Return [X, Y] of the center of cell containing provided text 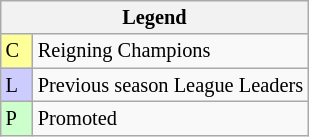
Legend [154, 17]
Promoted [170, 118]
L [17, 85]
C [17, 51]
Previous season League Leaders [170, 85]
Reigning Champions [170, 51]
P [17, 118]
